Return the (X, Y) coordinate for the center point of the cell that contains the specified text.  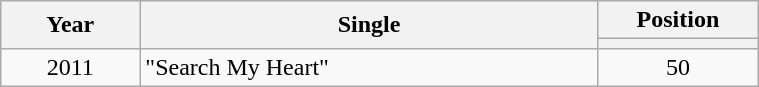
"Search My Heart" (369, 67)
Position (678, 20)
50 (678, 67)
2011 (70, 67)
Year (70, 25)
Single (369, 25)
